For the text-containing cell, return its midpoint in [X, Y] coordinate format. 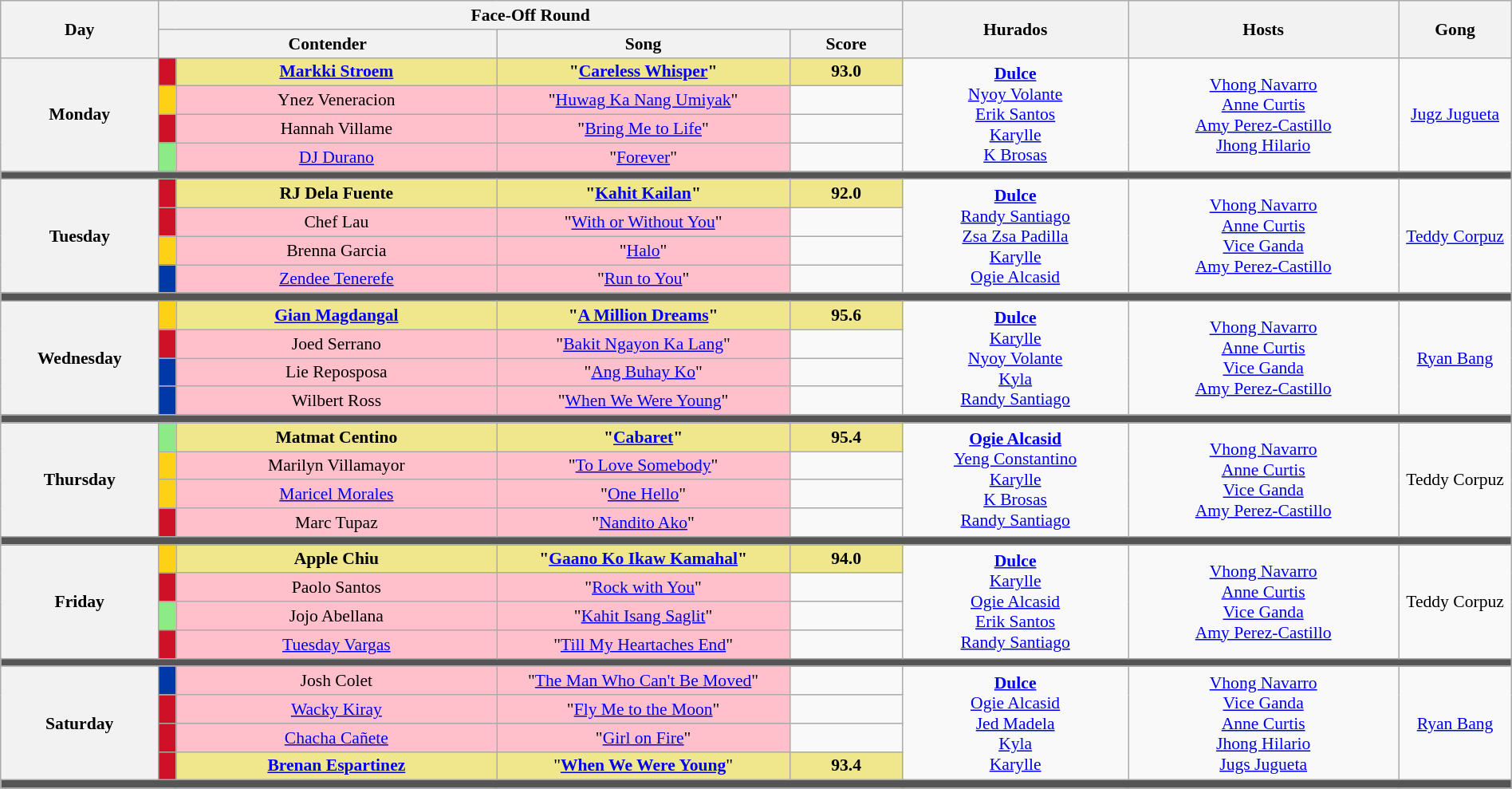
Gian Magdangal [337, 316]
Vhong NavarroAnne CurtisAmy Perez-CastilloJhong Hilario [1263, 114]
Contender [328, 44]
DulceNyoy VolanteErik SantosKarylleK Brosas [1016, 114]
"Bakit Ngayon Ka Lang" [644, 344]
"Careless Whisper" [644, 72]
"Kahit Kailan" [644, 194]
Wednesday [80, 358]
Lie Reposposa [337, 373]
DulceKarylleOgie AlcasidErik SantosRandy Santiago [1016, 602]
Hurados [1016, 29]
"Nandito Ako" [644, 523]
Chacha Cañete [337, 738]
"Cabaret" [644, 437]
Zendee Tenerefe [337, 279]
"Run to You" [644, 279]
Joed Serrano [337, 344]
"Forever" [644, 157]
"A Million Dreams" [644, 316]
Hannah Villame [337, 129]
Tuesday Vargas [337, 645]
Markki Stroem [337, 72]
Tuesday [80, 236]
92.0 [845, 194]
"Gaano Ko Ikaw Kamahal" [644, 559]
Hosts [1263, 29]
Josh Colet [337, 681]
Maricel Morales [337, 495]
Apple Chiu [337, 559]
"One Hello" [644, 495]
Ynez Veneracion [337, 101]
DulceOgie AlcasidJed MadelaKylaKarylle [1016, 724]
Saturday [80, 724]
RJ Dela Fuente [337, 194]
Thursday [80, 479]
Ogie AlcasidYeng ConstantinoKarylleK BrosasRandy Santiago [1016, 479]
"Ang Buhay Ko" [644, 373]
"Fly Me to the Moon" [644, 709]
Jugz Jugueta [1455, 114]
"Halo" [644, 251]
Wacky Kiray [337, 709]
"To Love Somebody" [644, 466]
95.6 [845, 316]
Wilbert Ross [337, 401]
Score [845, 44]
94.0 [845, 559]
Matmat Centino [337, 437]
Face-Off Round [531, 15]
Monday [80, 114]
Marc Tupaz [337, 523]
Brenna Garcia [337, 251]
Day [80, 29]
DulceRandy SantiagoZsa Zsa PadillaKarylleOgie Alcasid [1016, 236]
"Huwag Ka Nang Umiyak" [644, 101]
"Rock with You" [644, 588]
Brenan Espartinez [337, 766]
Chef Lau [337, 223]
"The Man Who Can't Be Moved" [644, 681]
93.0 [845, 72]
Gong [1455, 29]
95.4 [845, 437]
DJ Durano [337, 157]
93.4 [845, 766]
Jojo Abellana [337, 616]
Song [644, 44]
"Bring Me to Life" [644, 129]
Friday [80, 602]
"Till My Heartaches End" [644, 645]
"Girl on Fire" [644, 738]
"Kahit Isang Saglit" [644, 616]
Marilyn Villamayor [337, 466]
Vhong NavarroVice GandaAnne CurtisJhong HilarioJugs Jugueta [1263, 724]
Paolo Santos [337, 588]
DulceKarylleNyoy VolanteKylaRandy Santiago [1016, 358]
"With or Without You" [644, 223]
